Capture the cell that displays the provided text and extract its [x, y] central coordinate. 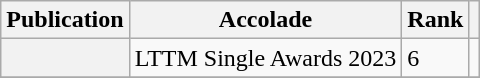
6 [436, 58]
LTTM Single Awards 2023 [266, 58]
Rank [436, 20]
Publication [65, 20]
Accolade [266, 20]
